Return the (X, Y) coordinate for the center point of the cell that contains the specified text.  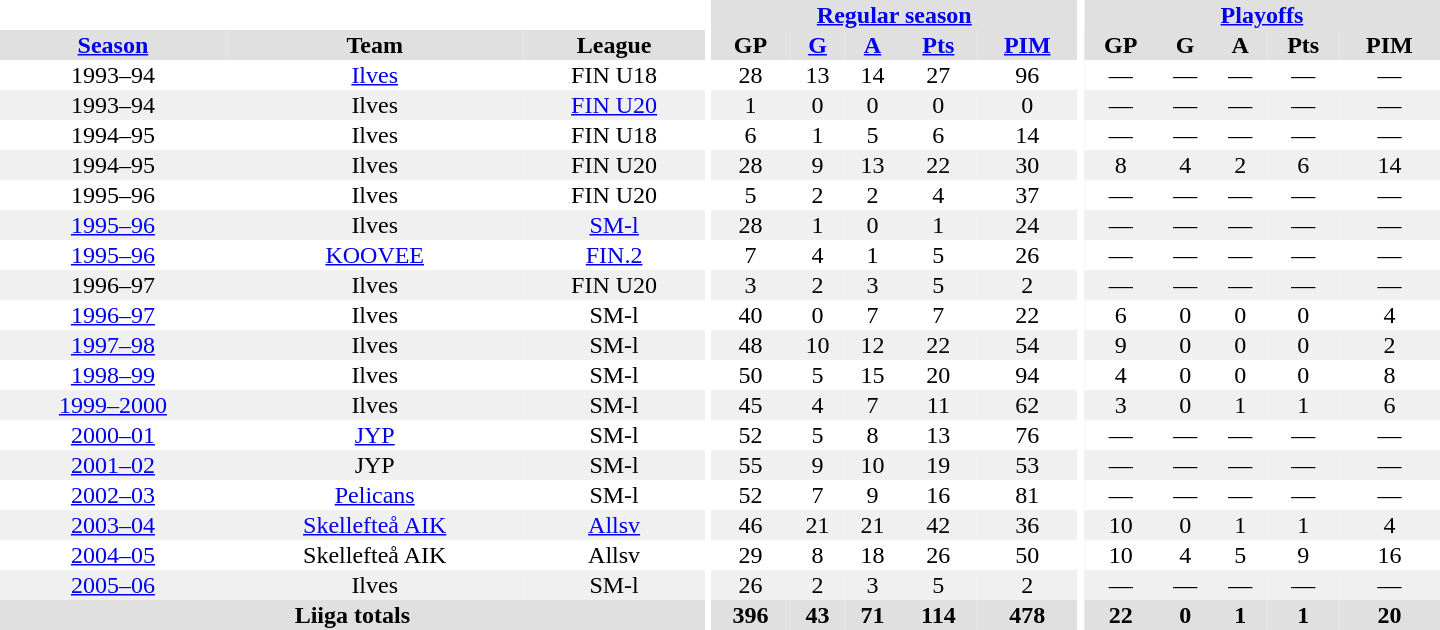
24 (1028, 225)
18 (872, 555)
2003–04 (113, 525)
Season (113, 45)
37 (1028, 195)
42 (938, 525)
19 (938, 465)
29 (750, 555)
Team (375, 45)
15 (872, 375)
Playoffs (1262, 15)
40 (750, 315)
2004–05 (113, 555)
1997–98 (113, 345)
48 (750, 345)
46 (750, 525)
2001–02 (113, 465)
Regular season (894, 15)
KOOVEE (375, 255)
94 (1028, 375)
54 (1028, 345)
45 (750, 405)
62 (1028, 405)
2000–01 (113, 435)
1999–2000 (113, 405)
53 (1028, 465)
1998–99 (113, 375)
League (614, 45)
27 (938, 75)
81 (1028, 495)
396 (750, 615)
96 (1028, 75)
2002–03 (113, 495)
55 (750, 465)
11 (938, 405)
12 (872, 345)
Liiga totals (352, 615)
114 (938, 615)
Pelicans (375, 495)
FIN.2 (614, 255)
76 (1028, 435)
30 (1028, 165)
71 (872, 615)
36 (1028, 525)
43 (818, 615)
478 (1028, 615)
2005–06 (113, 585)
